Identify which cell holds the provided text, then report its [X, Y] central coordinate. 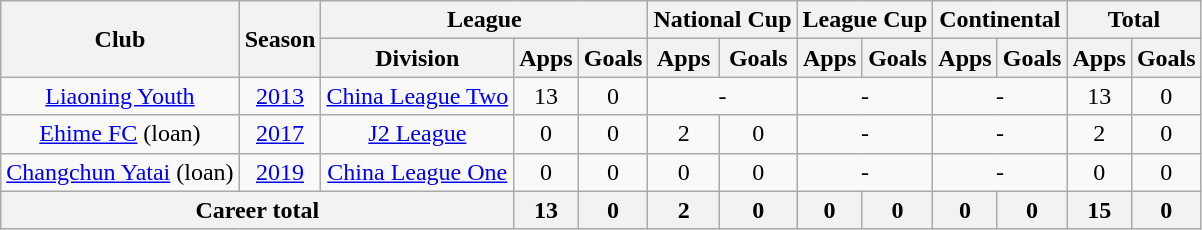
Division [418, 58]
China League One [418, 172]
National Cup [722, 20]
J2 League [418, 134]
Club [120, 39]
2017 [280, 134]
Liaoning Youth [120, 96]
2019 [280, 172]
League Cup [865, 20]
Total [1134, 20]
15 [1099, 210]
Season [280, 39]
Continental [1000, 20]
Career total [258, 210]
League [484, 20]
2013 [280, 96]
Changchun Yatai (loan) [120, 172]
Ehime FC (loan) [120, 134]
China League Two [418, 96]
